Search for the cell housing the specified text and yield its (x, y) center coordinate. 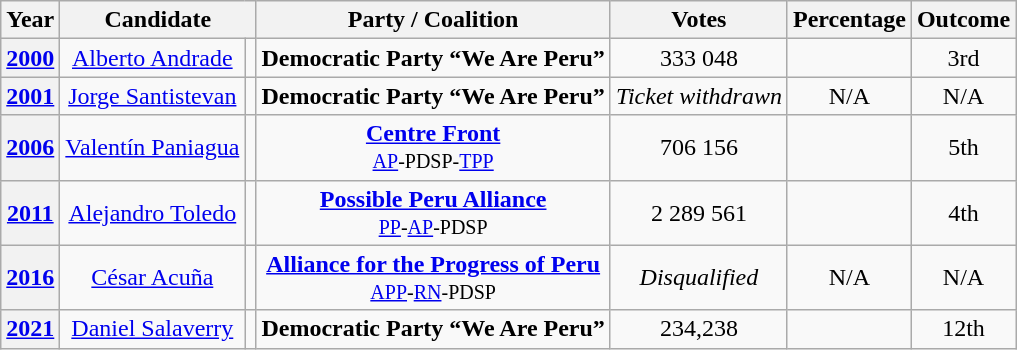
Year (30, 20)
333 048 (698, 58)
Alliance for the Progress of PeruAPP-RN-PDSP (433, 278)
Party / Coalition (433, 20)
2011 (30, 212)
César Acuña (152, 278)
Candidate (158, 20)
2 289 561 (698, 212)
Centre FrontAP-PDSP-TPP (433, 148)
2006 (30, 148)
Outcome (963, 20)
2021 (30, 329)
Possible Peru AlliancePP-AP-PDSP (433, 212)
Ticket withdrawn (698, 96)
Daniel Salaverry (152, 329)
Jorge Santistevan (152, 96)
Disqualified (698, 278)
2016 (30, 278)
5th (963, 148)
Votes (698, 20)
234,238 (698, 329)
3rd (963, 58)
4th (963, 212)
Alberto Andrade (152, 58)
12th (963, 329)
Alejandro Toledo (152, 212)
706 156 (698, 148)
2000 (30, 58)
Percentage (849, 20)
2001 (30, 96)
Valentín Paniagua (152, 148)
